Return [X, Y] of the center of cell containing provided text 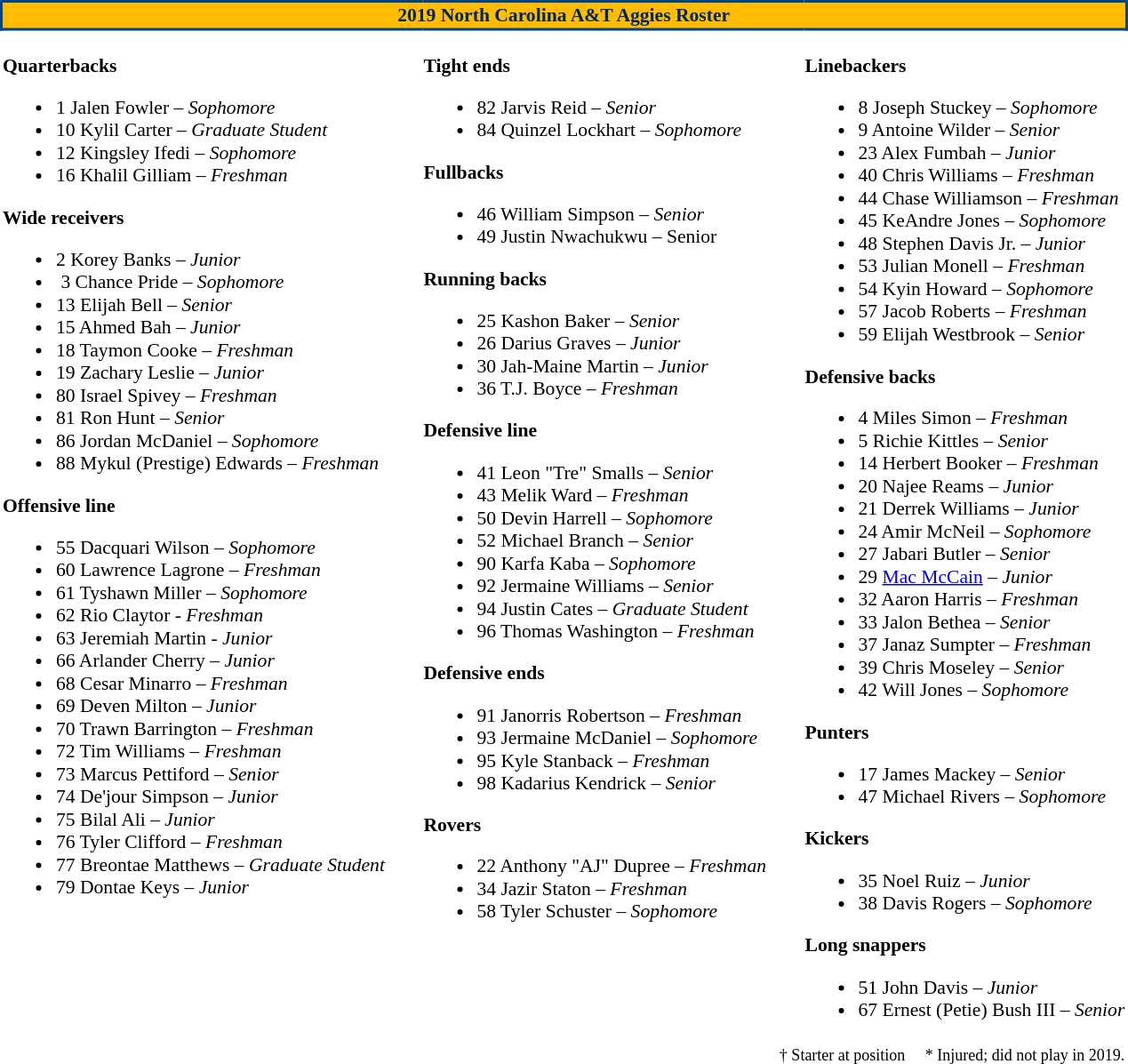
2019 North Carolina A&T Aggies Roster [564, 16]
